Determine the (x, y) coordinate at the center of the cell enclosing the given text.  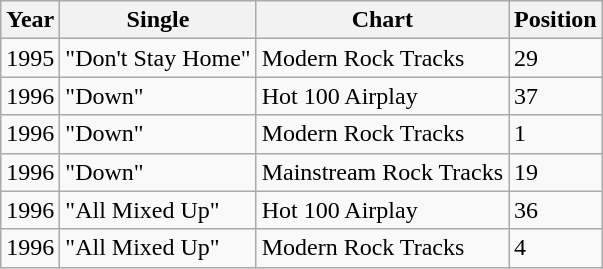
19 (555, 172)
37 (555, 96)
1 (555, 134)
4 (555, 248)
Chart (382, 20)
29 (555, 58)
"Don't Stay Home" (158, 58)
Mainstream Rock Tracks (382, 172)
36 (555, 210)
Position (555, 20)
1995 (30, 58)
Single (158, 20)
Year (30, 20)
